Determine the [X, Y] coordinate at the center of the cell enclosing the given text.  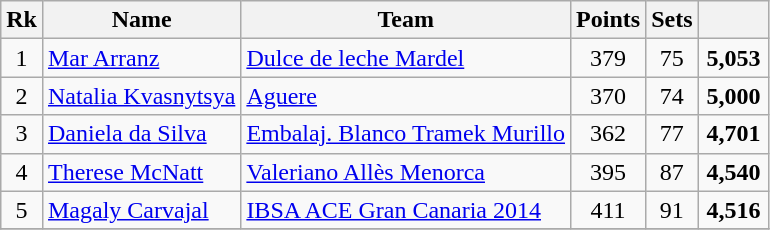
5 [22, 210]
Natalia Kvasnytsya [141, 96]
87 [672, 172]
74 [672, 96]
1 [22, 58]
5,000 [734, 96]
362 [608, 134]
Team [406, 20]
IBSA ACE Gran Canaria 2014 [406, 210]
Valeriano Allès Menorca [406, 172]
Mar Arranz [141, 58]
4,701 [734, 134]
379 [608, 58]
4 [22, 172]
75 [672, 58]
5,053 [734, 58]
Dulce de leche Mardel [406, 58]
3 [22, 134]
Points [608, 20]
Sets [672, 20]
4,516 [734, 210]
Name [141, 20]
Rk [22, 20]
Aguere [406, 96]
77 [672, 134]
4,540 [734, 172]
411 [608, 210]
370 [608, 96]
2 [22, 96]
91 [672, 210]
395 [608, 172]
Embalaj. Blanco Tramek Murillo [406, 134]
Therese McNatt [141, 172]
Daniela da Silva [141, 134]
Magaly Carvajal [141, 210]
